Find where the given text appears and provide that cell's center as [x, y] coordinate. 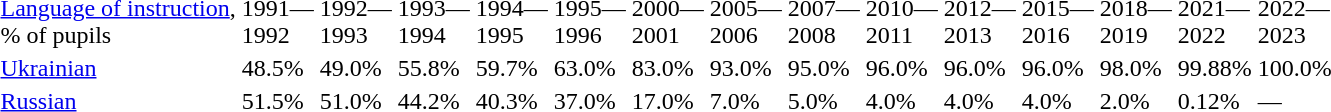
98.0% [1136, 68]
93.0% [746, 68]
63.0% [590, 68]
99.88% [1214, 68]
59.7% [512, 68]
55.8% [434, 68]
49.0% [356, 68]
95.0% [824, 68]
48.5% [278, 68]
83.0% [668, 68]
